Search for the cell housing the specified text and yield its (X, Y) center coordinate. 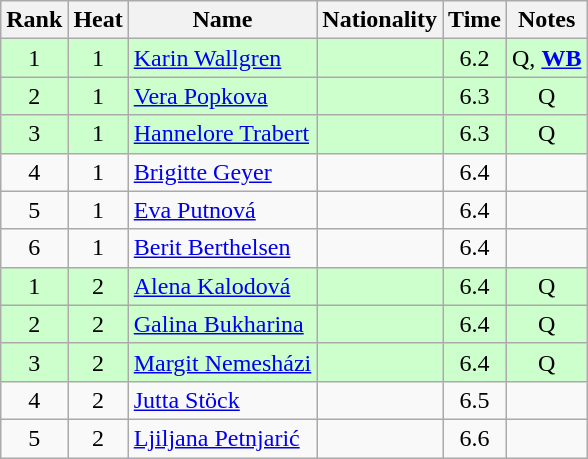
Q, WB (547, 58)
Vera Popkova (222, 96)
Time (475, 20)
Name (222, 20)
Jutta Stöck (222, 400)
6.6 (475, 438)
Rank (34, 20)
Brigitte Geyer (222, 172)
Notes (547, 20)
6.5 (475, 400)
6.2 (475, 58)
Alena Kalodová (222, 286)
Heat (98, 20)
Berit Berthelsen (222, 248)
Margit Nemesházi (222, 362)
Hannelore Trabert (222, 134)
Karin Wallgren (222, 58)
Galina Bukharina (222, 324)
6 (34, 248)
Eva Putnová (222, 210)
Nationality (380, 20)
Ljiljana Petnjarić (222, 438)
